Scan for the cell matching the given text and deliver its [x, y] coordinate at center. 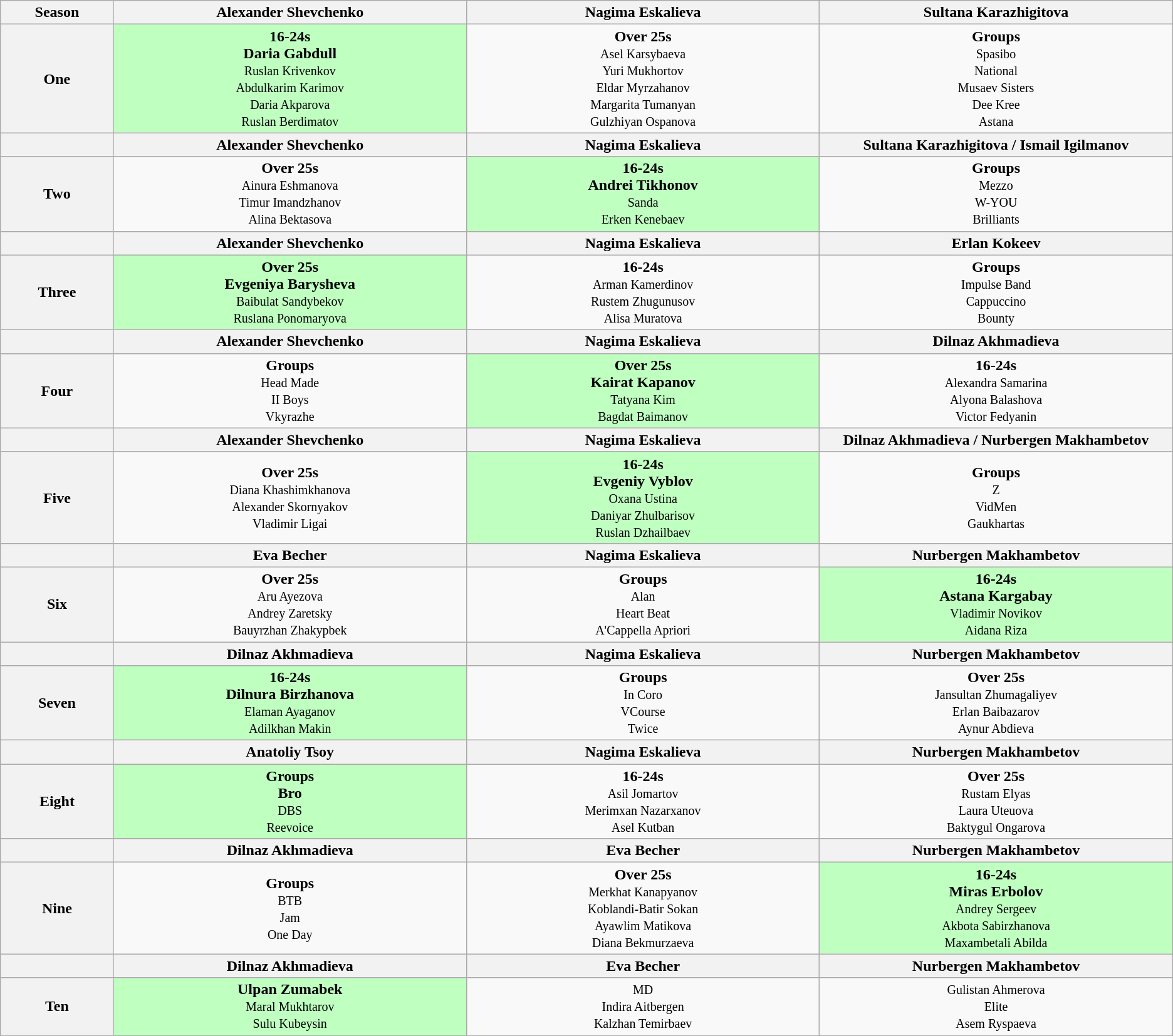
One [57, 79]
Over 25sJansultan ZhumagaliyevErlan BaibazarovAynur Abdieva [996, 703]
Four [57, 391]
16-24sAndrei TikhonovSandaErken Kenebaev [643, 194]
16-24sAsil JomartovMerimxan NazarxanovAsel Kutban [643, 802]
16-24sAlexandra SamarinaAlyona BalashovaVictor Fedyanin [996, 391]
Eight [57, 802]
Over 25sAsel KarsybaevaYuri MukhortovEldar MyrzahanovMargarita TumanyanGulzhiyan Ospanova [643, 79]
GroupsMezzoW-YOUBrilliants [996, 194]
Over 25sKairat KapanovTatyana KimBagdat Baimanov [643, 391]
Dilnaz Akhmadieva / Nurbergen Makhambetov [996, 440]
Over 25sDiana KhashimkhanovaAlexander SkornyakovVladimir Ligai [289, 497]
Sultana Karazhigitova [996, 13]
Over 25sEvgeniya BaryshevaBaibulat SandybekovRuslana Ponomaryova [289, 292]
Over 25sAru AyezovaAndrey ZaretskyBauyrzhan Zhakypbek [289, 604]
Anatoliy Tsoy [289, 752]
Over 25sAinura EshmanovaTimur ImandzhanovAlina Bektasova [289, 194]
MDIndira AitbergenKalzhan Temirbaev [643, 1007]
Nine [57, 908]
Seven [57, 703]
GroupsBroDBSReevoice [289, 802]
Erlan Kokeev [996, 243]
Over 25sMerkhat KanapyanovKoblandi-Batir SokanAyawlim MatikovaDiana Bekmurzaeva [643, 908]
Over 25sRustam ElyasLaura UteuovaBaktygul Ongarova [996, 802]
Ten [57, 1007]
16-24sDilnura BirzhanovaElaman AyaganovAdilkhan Makin [289, 703]
GroupsIn CoroVCourseTwice [643, 703]
GroupsBTBJamOne Day [289, 908]
Six [57, 604]
GroupsSpasiboNationalMusaev SistersDee KreeAstana [996, 79]
16-24sAstana KargabayVladimir NovikovAidana Riza [996, 604]
Two [57, 194]
Three [57, 292]
Season [57, 13]
16-24sDaria GabdullRuslan KrivenkovAbdulkarim KarimovDaria AkparovaRuslan Berdimatov [289, 79]
Sultana Karazhigitova / Ismail Igilmanov [996, 145]
Five [57, 497]
16-24sMiras ErbolovAndrey SergeevAkbota SabirzhanovaMaxambetali Abilda [996, 908]
Gulistan AhmerovaEliteAsem Ryspaeva [996, 1007]
16-24sArman KamerdinovRustem ZhugunusovAlisa Muratova [643, 292]
GroupsImpulse BandCappuccinoBounty [996, 292]
GroupsZVidMenGaukhartas [996, 497]
GroupsHead MadeII BoysVkyrazhe [289, 391]
GroupsAlanHeart BeatA'Cappella Apriori [643, 604]
16-24sEvgeniy VyblovOxana UstinaDaniyar ZhulbarisovRuslan Dzhailbaev [643, 497]
Ulpan ZumabekMaral MukhtarovSulu Kubeysin [289, 1007]
